Search for the cell housing the specified text and yield its [X, Y] center coordinate. 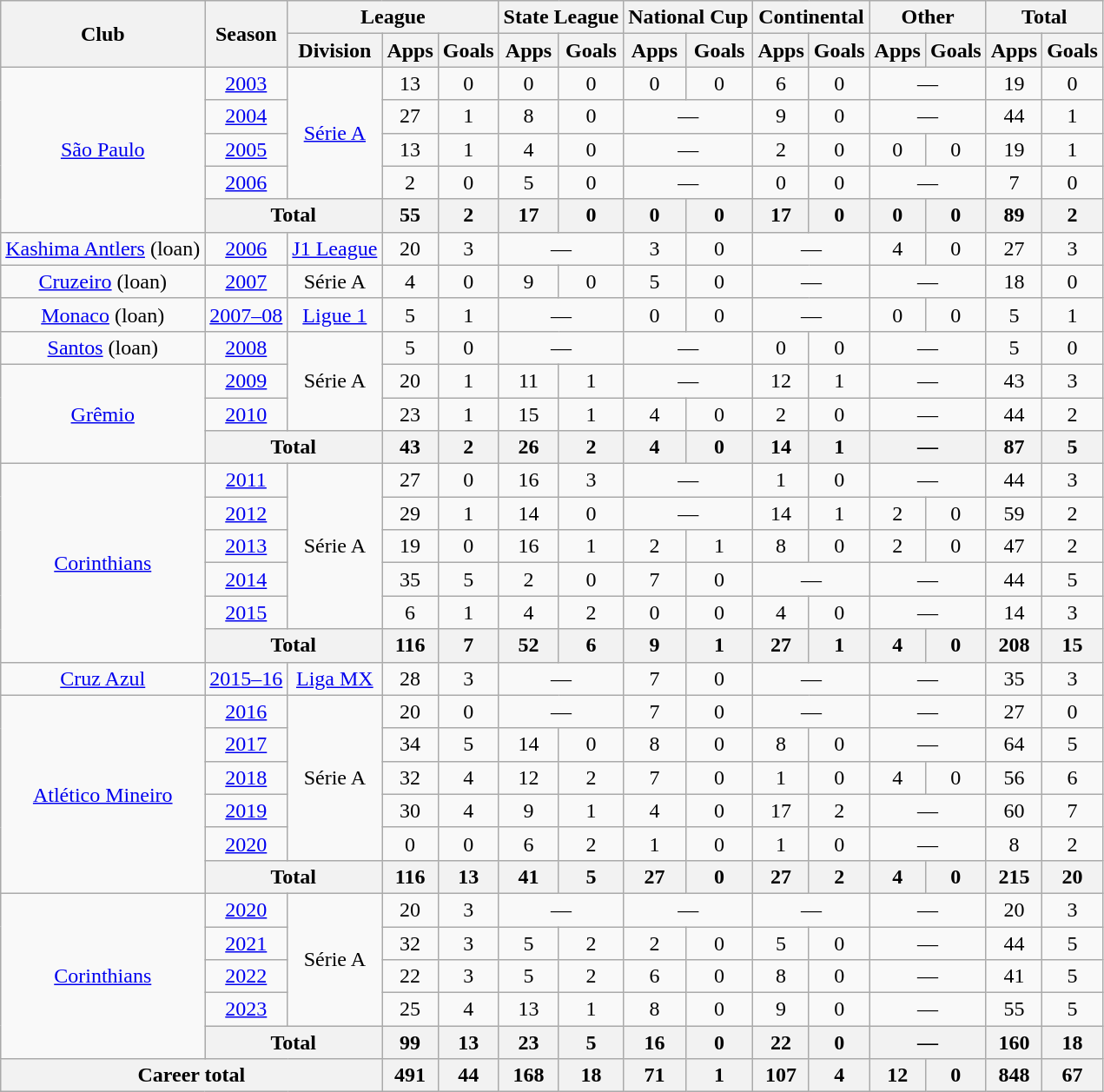
2008 [247, 347]
2015–16 [247, 678]
160 [1014, 1042]
2004 [247, 116]
2007–08 [247, 314]
107 [781, 1075]
Career total [191, 1075]
Cruz Azul [102, 678]
99 [410, 1042]
87 [1014, 447]
Ligue 1 [335, 314]
29 [410, 513]
2023 [247, 1009]
Continental [811, 17]
2016 [247, 711]
Kashima Antlers (loan) [102, 248]
56 [1014, 778]
52 [528, 645]
2005 [247, 149]
168 [528, 1075]
59 [1014, 513]
J1 League [335, 248]
Other [928, 17]
26 [528, 447]
Cruzeiro (loan) [102, 281]
64 [1014, 745]
São Paulo [102, 149]
11 [528, 381]
47 [1014, 546]
Atlético Mineiro [102, 794]
2018 [247, 778]
60 [1014, 811]
215 [1014, 877]
National Cup [688, 17]
2014 [247, 579]
25 [410, 1009]
League [393, 17]
2019 [247, 811]
30 [410, 811]
2022 [247, 976]
Club [102, 34]
2010 [247, 414]
2015 [247, 612]
2011 [247, 480]
2007 [247, 281]
848 [1014, 1075]
2021 [247, 943]
34 [410, 745]
28 [410, 678]
Santos (loan) [102, 347]
State League [561, 17]
2009 [247, 381]
208 [1014, 645]
Season [247, 34]
71 [655, 1075]
2013 [247, 546]
Grêmio [102, 414]
2003 [247, 83]
2017 [247, 745]
2012 [247, 513]
Liga MX [335, 678]
89 [1014, 215]
67 [1073, 1075]
491 [410, 1075]
Monaco (loan) [102, 314]
Division [335, 50]
